Provide the (x, y) coordinate of the cell's center where the given text is located.  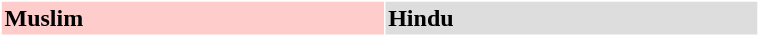
Muslim (193, 18)
Hindu (570, 18)
